Identify which cell holds the provided text, then report its [x, y] central coordinate. 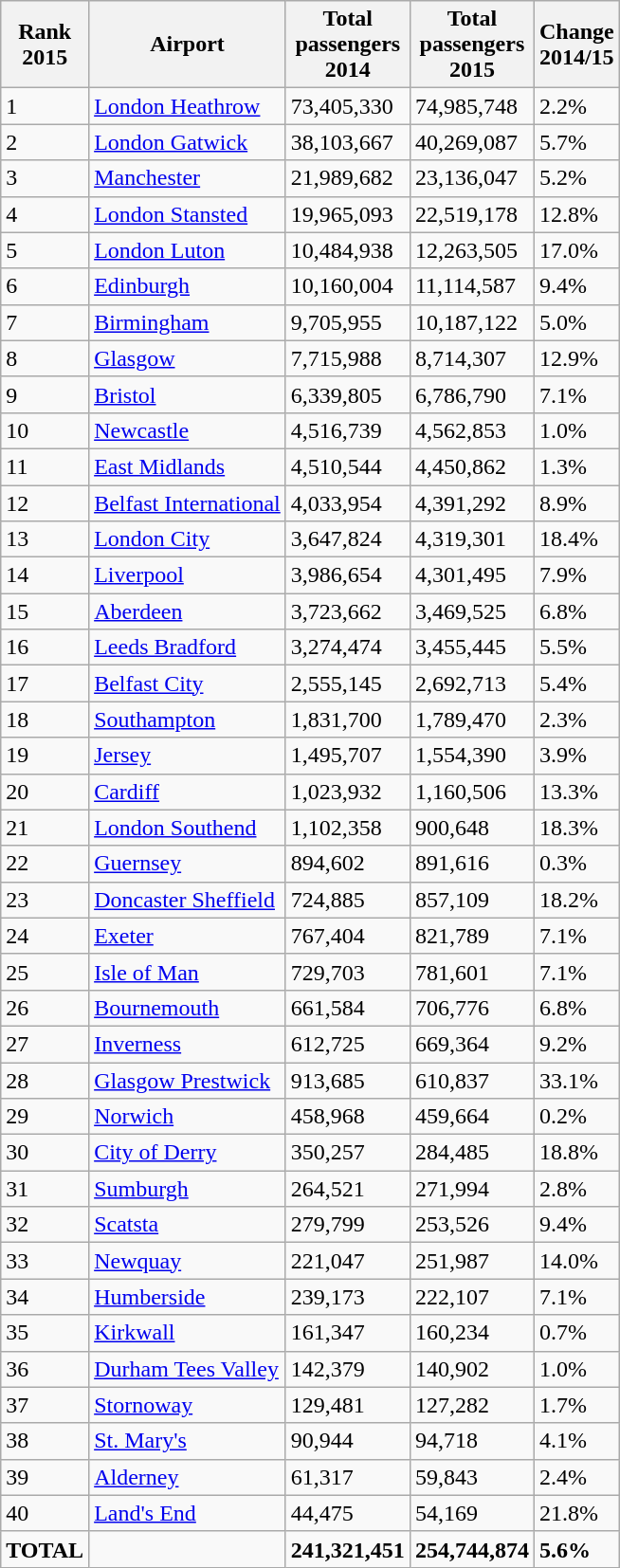
160,234 [472, 1333]
1,160,506 [472, 792]
12 [46, 503]
19 [46, 756]
4,033,954 [347, 503]
Totalpassengers2014 [347, 45]
1,831,700 [347, 720]
4.1% [576, 1441]
894,602 [347, 864]
13.3% [576, 792]
23,136,047 [472, 178]
33.1% [576, 1080]
Southampton [188, 720]
10,160,004 [347, 286]
Glasgow Prestwick [188, 1080]
Sumburgh [188, 1189]
222,107 [472, 1297]
Newcastle [188, 430]
54,169 [472, 1513]
3.9% [576, 756]
12.9% [576, 358]
27 [46, 1044]
2.3% [576, 720]
18 [46, 720]
10,187,122 [472, 322]
London City [188, 539]
Edinburgh [188, 286]
821,789 [472, 936]
10,484,938 [347, 250]
Aberdeen [188, 611]
857,109 [472, 900]
2.4% [576, 1477]
669,364 [472, 1044]
Liverpool [188, 575]
253,526 [472, 1225]
1.7% [576, 1405]
18.4% [576, 539]
12,263,505 [472, 250]
73,405,330 [347, 106]
9.2% [576, 1044]
22,519,178 [472, 214]
6 [46, 286]
26 [46, 1008]
1 [46, 106]
Exeter [188, 936]
Stornoway [188, 1405]
0.7% [576, 1333]
7.9% [576, 575]
458,968 [347, 1117]
12.8% [576, 214]
Doncaster Sheffield [188, 900]
350,257 [347, 1153]
Norwich [188, 1117]
127,282 [472, 1405]
22 [46, 864]
London Heathrow [188, 106]
142,379 [347, 1369]
900,648 [472, 828]
London Gatwick [188, 142]
28 [46, 1080]
8 [46, 358]
254,744,874 [472, 1549]
251,987 [472, 1261]
74,985,748 [472, 106]
9 [46, 394]
35 [46, 1333]
Totalpassengers2015 [472, 45]
4,301,495 [472, 575]
18.2% [576, 900]
City of Derry [188, 1153]
37 [46, 1405]
Bournemouth [188, 1008]
241,321,451 [347, 1549]
6,786,790 [472, 394]
36 [46, 1369]
161,347 [347, 1333]
2.8% [576, 1189]
21 [46, 828]
21.8% [576, 1513]
Isle of Man [188, 972]
8.9% [576, 503]
5.6% [576, 1549]
279,799 [347, 1225]
London Luton [188, 250]
9,705,955 [347, 322]
34 [46, 1297]
140,902 [472, 1369]
661,584 [347, 1008]
61,317 [347, 1477]
38 [46, 1441]
239,173 [347, 1297]
4,391,292 [472, 503]
1.3% [576, 466]
Scatsta [188, 1225]
23 [46, 900]
11,114,587 [472, 286]
781,601 [472, 972]
10 [46, 430]
Alderney [188, 1477]
767,404 [347, 936]
14 [46, 575]
Manchester [188, 178]
25 [46, 972]
913,685 [347, 1080]
4 [46, 214]
271,994 [472, 1189]
610,837 [472, 1080]
11 [46, 466]
Bristol [188, 394]
Land's End [188, 1513]
38,103,667 [347, 142]
St. Mary's [188, 1441]
Inverness [188, 1044]
7,715,988 [347, 358]
Newquay [188, 1261]
459,664 [472, 1117]
5 [46, 250]
Belfast International [188, 503]
1,023,932 [347, 792]
4,516,739 [347, 430]
14.0% [576, 1261]
2.2% [576, 106]
Change2014/15 [576, 45]
3,723,662 [347, 611]
Humberside [188, 1297]
4,450,862 [472, 466]
Leeds Bradford [188, 647]
5.2% [576, 178]
East Midlands [188, 466]
706,776 [472, 1008]
1,789,470 [472, 720]
15 [46, 611]
2 [46, 142]
2,692,713 [472, 684]
13 [46, 539]
891,616 [472, 864]
London Southend [188, 828]
3 [46, 178]
44,475 [347, 1513]
4,562,853 [472, 430]
724,885 [347, 900]
1,554,390 [472, 756]
21,989,682 [347, 178]
7 [46, 322]
2,555,145 [347, 684]
3,647,824 [347, 539]
30 [46, 1153]
29 [46, 1117]
40 [46, 1513]
5.0% [576, 322]
17 [46, 684]
4,319,301 [472, 539]
6,339,805 [347, 394]
8,714,307 [472, 358]
4,510,544 [347, 466]
90,944 [347, 1441]
5.7% [576, 142]
18.8% [576, 1153]
1,102,358 [347, 828]
0.3% [576, 864]
3,274,474 [347, 647]
59,843 [472, 1477]
40,269,087 [472, 142]
39 [46, 1477]
32 [46, 1225]
3,986,654 [347, 575]
17.0% [576, 250]
3,469,525 [472, 611]
729,703 [347, 972]
Birmingham [188, 322]
London Stansted [188, 214]
31 [46, 1189]
20 [46, 792]
612,725 [347, 1044]
19,965,093 [347, 214]
Durham Tees Valley [188, 1369]
TOTAL [46, 1549]
0.2% [576, 1117]
1,495,707 [347, 756]
Belfast City [188, 684]
Guernsey [188, 864]
264,521 [347, 1189]
5.4% [576, 684]
129,481 [347, 1405]
Cardiff [188, 792]
Kirkwall [188, 1333]
33 [46, 1261]
24 [46, 936]
284,485 [472, 1153]
Rank2015 [46, 45]
3,455,445 [472, 647]
Airport [188, 45]
18.3% [576, 828]
16 [46, 647]
Glasgow [188, 358]
Jersey [188, 756]
221,047 [347, 1261]
94,718 [472, 1441]
5.5% [576, 647]
